Identify which cell holds the provided text, then report its [x, y] central coordinate. 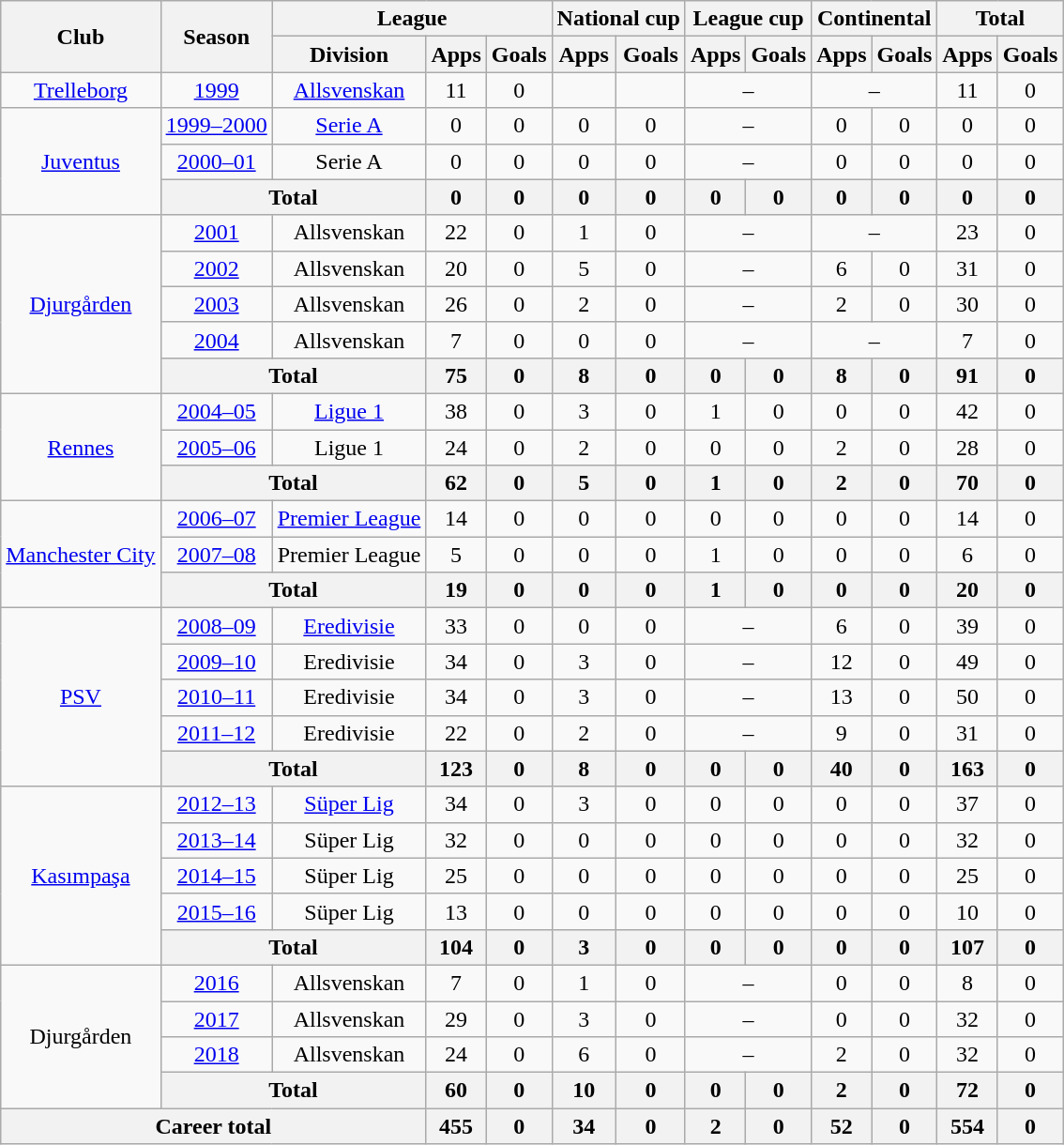
League cup [748, 19]
60 [456, 1091]
163 [967, 769]
Continental [874, 19]
Season [216, 37]
2017 [216, 1018]
2012–13 [216, 804]
42 [967, 411]
2011–12 [216, 733]
2002 [216, 268]
455 [456, 1126]
2018 [216, 1055]
Kasımpaşa [81, 876]
33 [456, 626]
2004 [216, 340]
2007–08 [216, 555]
39 [967, 626]
2004–05 [216, 411]
123 [456, 769]
19 [456, 590]
Juventus [81, 161]
40 [842, 769]
52 [842, 1126]
2005–06 [216, 448]
National cup [618, 19]
9 [842, 733]
554 [967, 1126]
2003 [216, 304]
50 [967, 697]
2006–07 [216, 519]
37 [967, 804]
104 [456, 947]
1999 [216, 90]
70 [967, 483]
Rennes [81, 447]
91 [967, 375]
12 [842, 662]
Career total [214, 1126]
PSV [81, 697]
38 [456, 411]
49 [967, 662]
62 [456, 483]
Manchester City [81, 555]
2013–14 [216, 840]
1999–2000 [216, 126]
29 [456, 1018]
26 [456, 304]
75 [456, 375]
Trelleborg [81, 90]
2010–11 [216, 697]
2009–10 [216, 662]
Club [81, 37]
2000–01 [216, 161]
23 [967, 233]
28 [967, 448]
2014–15 [216, 876]
2008–09 [216, 626]
30 [967, 304]
2001 [216, 233]
2015–16 [216, 911]
107 [967, 947]
72 [967, 1091]
League [412, 19]
2016 [216, 983]
Division [349, 54]
